Extract the [x, y] coordinate from the center of the cell holding the provided text.  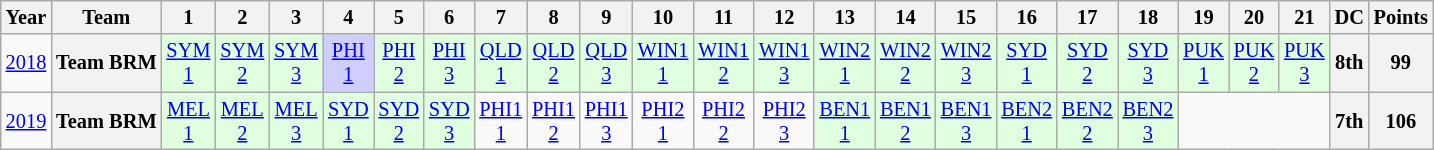
WIN23 [966, 63]
WIN21 [844, 63]
PHI21 [664, 121]
16 [1026, 17]
WIN12 [724, 63]
QLD1 [500, 63]
PHI1 [348, 63]
PUK1 [1203, 63]
1 [188, 17]
QLD2 [554, 63]
18 [1148, 17]
BEN21 [1026, 121]
13 [844, 17]
10 [664, 17]
8 [554, 17]
14 [906, 17]
WIN11 [664, 63]
19 [1203, 17]
WIN13 [784, 63]
2019 [26, 121]
9 [606, 17]
Year [26, 17]
PUK3 [1304, 63]
MEL1 [188, 121]
106 [1401, 121]
8th [1350, 63]
11 [724, 17]
BEN13 [966, 121]
MEL2 [242, 121]
12 [784, 17]
5 [399, 17]
BEN22 [1088, 121]
20 [1254, 17]
BEN11 [844, 121]
PHI13 [606, 121]
PHI3 [449, 63]
PHI11 [500, 121]
MEL3 [296, 121]
7 [500, 17]
17 [1088, 17]
BEN12 [906, 121]
PUK2 [1254, 63]
4 [348, 17]
21 [1304, 17]
7th [1350, 121]
DC [1350, 17]
2018 [26, 63]
PHI12 [554, 121]
15 [966, 17]
BEN23 [1148, 121]
SYM2 [242, 63]
PHI2 [399, 63]
PHI22 [724, 121]
99 [1401, 63]
PHI23 [784, 121]
2 [242, 17]
Points [1401, 17]
Team [106, 17]
3 [296, 17]
QLD3 [606, 63]
SYM1 [188, 63]
6 [449, 17]
SYM3 [296, 63]
WIN22 [906, 63]
